Scan for the cell matching the given text and deliver its [x, y] coordinate at center. 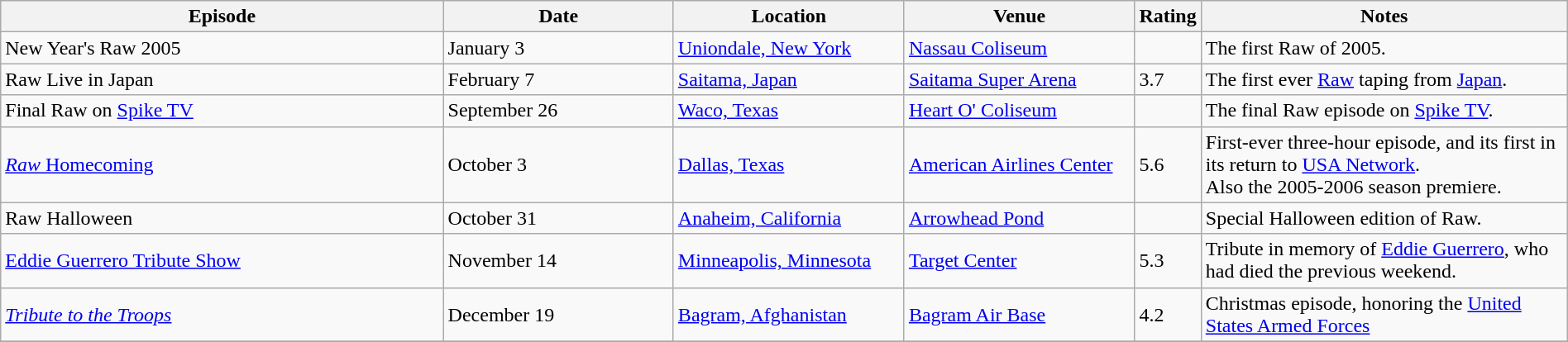
Bagram, Afghanistan [789, 314]
Rating [1168, 17]
February 7 [558, 79]
Tribute to the Troops [222, 314]
4.2 [1168, 314]
Special Halloween edition of Raw. [1384, 218]
The final Raw episode on Spike TV. [1384, 111]
Saitama, Japan [789, 79]
Venue [1019, 17]
Location [789, 17]
Saitama Super Arena [1019, 79]
American Airlines Center [1019, 164]
November 14 [558, 261]
January 3 [558, 48]
5.6 [1168, 164]
Christmas episode, honoring the United States Armed Forces [1384, 314]
October 3 [558, 164]
Uniondale, New York [789, 48]
Episode [222, 17]
Dallas, Texas [789, 164]
Raw Homecoming [222, 164]
Date [558, 17]
Arrowhead Pond [1019, 218]
Raw Live in Japan [222, 79]
December 19 [558, 314]
Anaheim, California [789, 218]
Raw Halloween [222, 218]
The first Raw of 2005. [1384, 48]
First-ever three-hour episode, and its first in its return to USA Network.Also the 2005-2006 season premiere. [1384, 164]
5.3 [1168, 261]
September 26 [558, 111]
Bagram Air Base [1019, 314]
Target Center [1019, 261]
Final Raw on Spike TV [222, 111]
Heart O' Coliseum [1019, 111]
October 31 [558, 218]
Minneapolis, Minnesota [789, 261]
Eddie Guerrero Tribute Show [222, 261]
3.7 [1168, 79]
Tribute in memory of Eddie Guerrero, who had died the previous weekend. [1384, 261]
Nassau Coliseum [1019, 48]
The first ever Raw taping from Japan. [1384, 79]
New Year's Raw 2005 [222, 48]
Waco, Texas [789, 111]
Notes [1384, 17]
